Detect which cell encompasses the target text, then output its [X, Y] center coordinate. 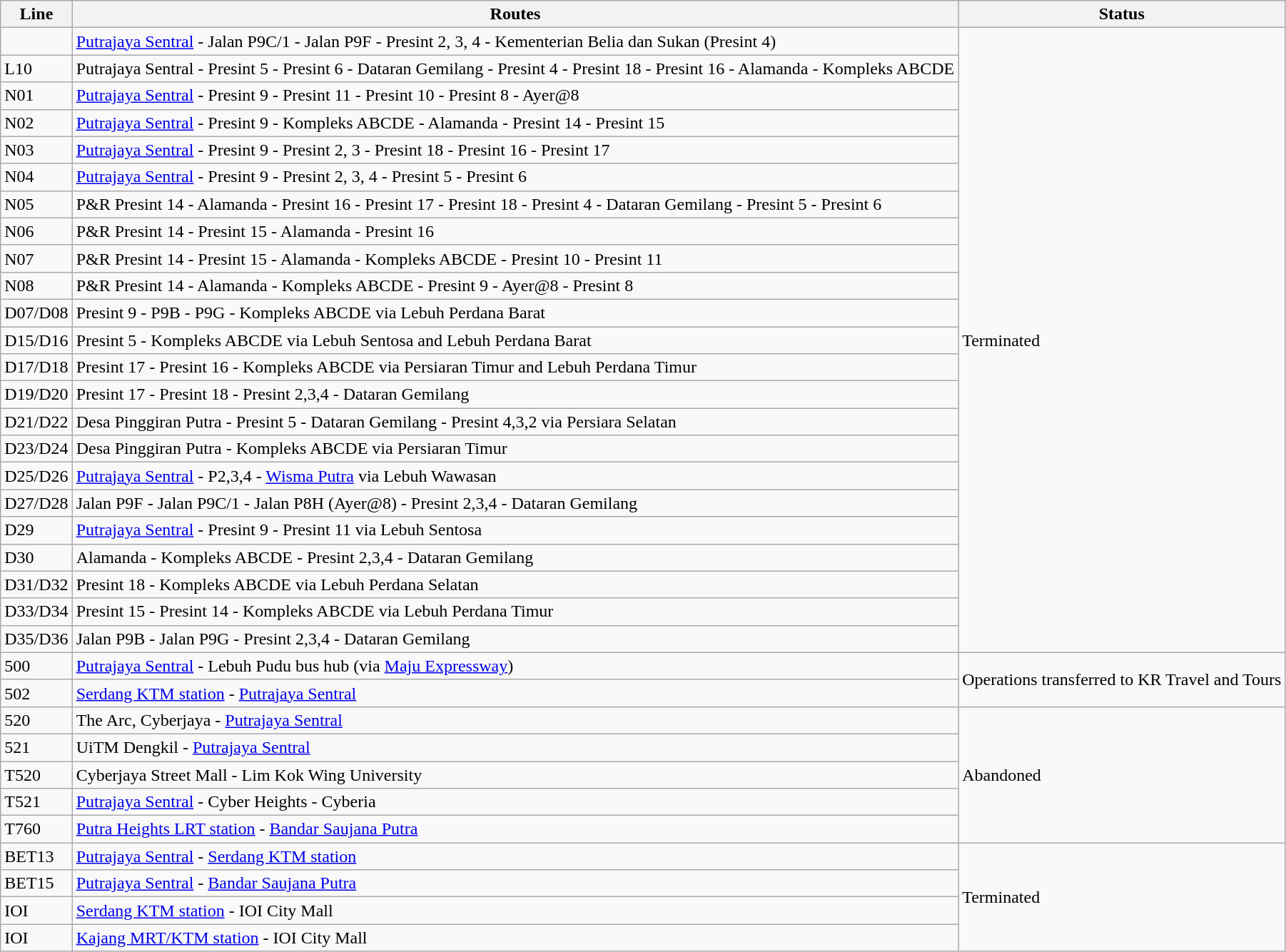
Putrajaya Sentral - Lebuh Pudu bus hub (via Maju Expressway) [515, 666]
Putra Heights LRT station - Bandar Saujana Putra [515, 829]
Kajang MRT/KTM station - IOI City Mall [515, 938]
N08 [36, 285]
BET15 [36, 883]
D21/D22 [36, 422]
Putrajaya Sentral - Presint 5 - Presint 6 - Dataran Gemilang - Presint 4 - Presint 18 - Presint 16 - Alamanda - Kompleks ABCDE [515, 69]
N06 [36, 231]
Putrajaya Sentral - Bandar Saujana Putra [515, 883]
Jalan P9B - Jalan P9G - Presint 2,3,4 - Dataran Gemilang [515, 639]
Putrajaya Sentral - Presint 9 - Presint 2, 3, 4 - Presint 5 - Presint 6 [515, 177]
521 [36, 747]
Presint 5 - Kompleks ABCDE via Lebuh Sentosa and Lebuh Perdana Barat [515, 340]
D19/D20 [36, 395]
N01 [36, 96]
Putrajaya Sentral - Cyber Heights - Cyberia [515, 802]
Serdang KTM station - Putrajaya Sentral [515, 693]
Operations transferred to KR Travel and Tours [1122, 679]
Presint 15 - Presint 14 - Kompleks ABCDE via Lebuh Perdana Timur [515, 612]
500 [36, 666]
Putrajaya Sentral - Presint 9 - Presint 2, 3 - Presint 18 - Presint 16 - Presint 17 [515, 150]
Serdang KTM station - IOI City Mall [515, 911]
Putrajaya Sentral - Presint 9 - Presint 11 - Presint 10 - Presint 8 - Ayer@8 [515, 96]
Routes [515, 14]
Presint 18 - Kompleks ABCDE via Lebuh Perdana Selatan [515, 584]
N05 [36, 204]
Presint 9 - P9B - P9G - Kompleks ABCDE via Lebuh Perdana Barat [515, 313]
Line [36, 14]
D33/D34 [36, 612]
P&R Presint 14 - Presint 15 - Alamanda - Kompleks ABCDE - Presint 10 - Presint 11 [515, 258]
T760 [36, 829]
Putrajaya Sentral - Jalan P9C/1 - Jalan P9F - Presint 2, 3, 4 - Kementerian Belia dan Sukan (Presint 4) [515, 41]
D27/D28 [36, 503]
P&R Presint 14 - Alamanda - Presint 16 - Presint 17 - Presint 18 - Presint 4 - Dataran Gemilang - Presint 5 - Presint 6 [515, 204]
D31/D32 [36, 584]
N04 [36, 177]
Putrajaya Sentral - Presint 9 - Kompleks ABCDE - Alamanda - Presint 14 - Presint 15 [515, 123]
502 [36, 693]
Desa Pinggiran Putra - Presint 5 - Dataran Gemilang - Presint 4,3,2 via Persiara Selatan [515, 422]
Status [1122, 14]
L10 [36, 69]
N07 [36, 258]
Alamanda - Kompleks ABCDE - Presint 2,3,4 - Dataran Gemilang [515, 557]
D17/D18 [36, 368]
D07/D08 [36, 313]
P&R Presint 14 - Presint 15 - Alamanda - Presint 16 [515, 231]
D30 [36, 557]
Jalan P9F - Jalan P9C/1 - Jalan P8H (Ayer@8) - Presint 2,3,4 - Dataran Gemilang [515, 503]
520 [36, 720]
D15/D16 [36, 340]
BET13 [36, 856]
Putrajaya Sentral - Presint 9 - Presint 11 via Lebuh Sentosa [515, 530]
T521 [36, 802]
T520 [36, 774]
Cyberjaya Street Mall - Lim Kok Wing University [515, 774]
Abandoned [1122, 774]
Presint 17 - Presint 18 - Presint 2,3,4 - Dataran Gemilang [515, 395]
D29 [36, 530]
N03 [36, 150]
D23/D24 [36, 449]
Putrajaya Sentral - Serdang KTM station [515, 856]
P&R Presint 14 - Alamanda - Kompleks ABCDE - Presint 9 - Ayer@8 - Presint 8 [515, 285]
D35/D36 [36, 639]
N02 [36, 123]
Presint 17 - Presint 16 - Kompleks ABCDE via Persiaran Timur and Lebuh Perdana Timur [515, 368]
D25/D26 [36, 476]
Putrajaya Sentral - P2,3,4 - Wisma Putra via Lebuh Wawasan [515, 476]
The Arc, Cyberjaya - Putrajaya Sentral [515, 720]
UiTM Dengkil - Putrajaya Sentral [515, 747]
Desa Pinggiran Putra - Kompleks ABCDE via Persiaran Timur [515, 449]
